Find where the given text appears and provide that cell's center as [x, y] coordinate. 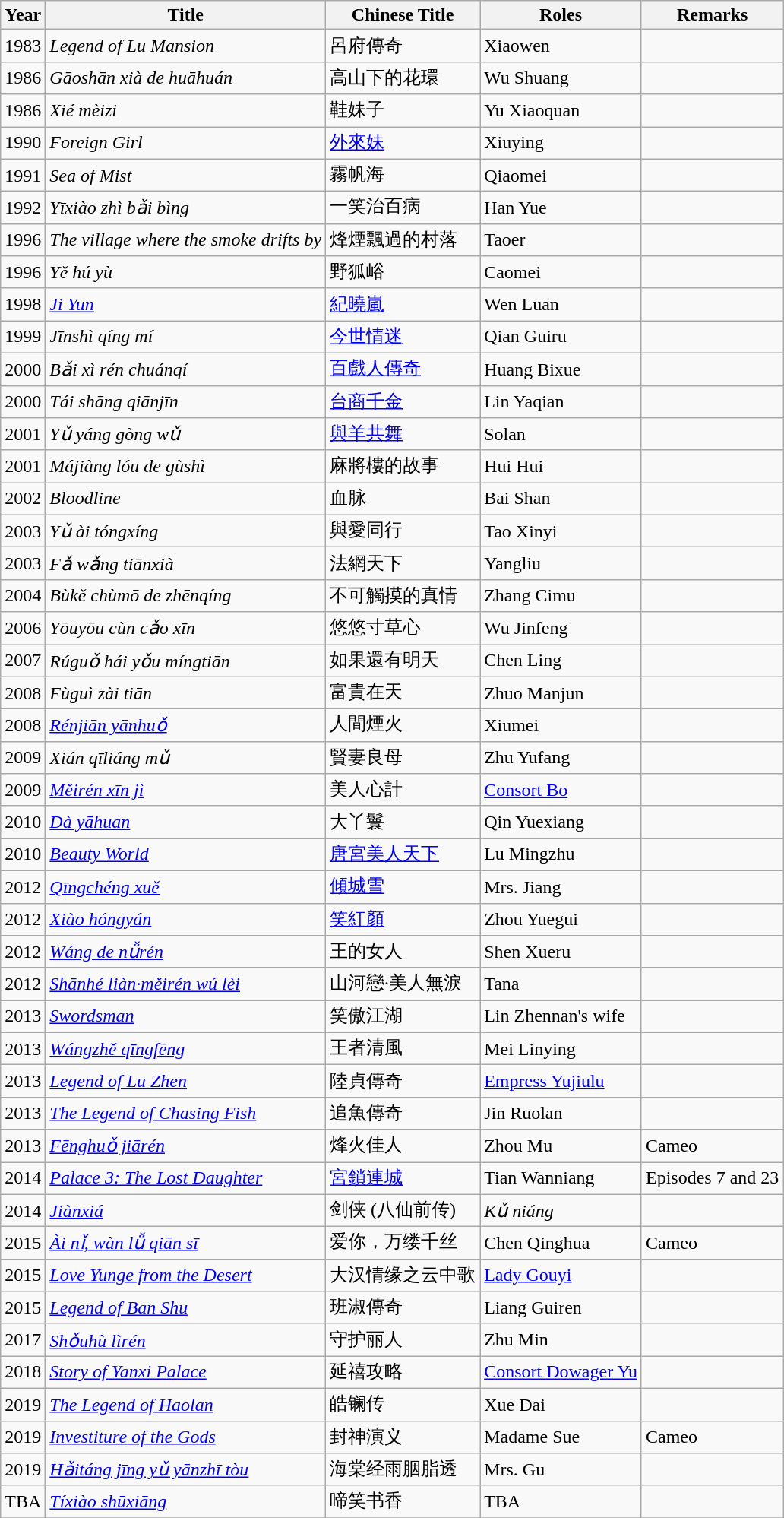
Xiuying [561, 143]
Kǔ niáng [561, 1210]
Hǎitáng jīng yǔ yānzhī tòu [185, 1470]
Chen Qinghua [561, 1244]
Love Yunge from the Desert [185, 1276]
Han Yue [561, 208]
Jiànxiá [185, 1210]
不可觸摸的真情 [403, 596]
賢妻良母 [403, 757]
皓镧传 [403, 1405]
The Legend of Haolan [185, 1405]
Legend of Lu Mansion [185, 46]
1991 [23, 175]
美人心計 [403, 791]
1990 [23, 143]
Roles [561, 15]
紀曉嵐 [403, 304]
Zhou Yuegui [561, 920]
Dà yāhuan [185, 822]
王的女人 [403, 952]
Yǔ ài tóngxíng [185, 531]
Tíxiào shūxiāng [185, 1502]
Xiào hóngyán [185, 920]
Investiture of the Gods [185, 1437]
Title [185, 15]
悠悠寸草心 [403, 628]
Qian Guiru [561, 338]
The Legend of Chasing Fish [185, 1113]
Taoer [561, 240]
Xiumei [561, 725]
Zhuo Manjun [561, 693]
Qīngchéng xuě [185, 886]
Swordsman [185, 1017]
Yangliu [561, 564]
2018 [23, 1373]
人間煙火 [403, 725]
The village where the smoke drifts by [185, 240]
野狐峪 [403, 272]
Liang Guiren [561, 1307]
Empress Yujiulu [561, 1081]
2007 [23, 661]
鞋妹子 [403, 111]
Qiaomei [561, 175]
Xié mèizi [185, 111]
Gāoshān xià de huāhuán [185, 78]
Jīnshì qíng mí [185, 338]
Tao Xinyi [561, 531]
Bloodline [185, 499]
烽火佳人 [403, 1146]
1983 [23, 46]
Madame Sue [561, 1437]
高山下的花環 [403, 78]
霧帆海 [403, 175]
追魚傳奇 [403, 1113]
台商千金 [403, 401]
Lin Yaqian [561, 401]
一笑治百病 [403, 208]
Yīxiào zhì bǎi bìng [185, 208]
Ji Yun [185, 304]
大丫鬟 [403, 822]
大汉情缘之云中歌 [403, 1276]
Episodes 7 and 23 [712, 1178]
Yōuyōu cùn cǎo xīn [185, 628]
Fēnghuǒ jiārén [185, 1146]
Májiàng lóu de gùshì [185, 467]
1999 [23, 338]
烽煙飄過的村落 [403, 240]
啼笑书香 [403, 1502]
Tian Wanniang [561, 1178]
Wen Luan [561, 304]
Yǔ yáng gòng wǔ [185, 435]
Shǒuhù lìrén [185, 1339]
Wáng de nǚrén [185, 952]
海棠经雨胭脂透 [403, 1470]
Legend of Ban Shu [185, 1307]
Tái shāng qiānjīn [185, 401]
Yě hú yù [185, 272]
外來妹 [403, 143]
Year [23, 15]
Consort Bo [561, 791]
Foreign Girl [185, 143]
呂府傳奇 [403, 46]
Palace 3: The Lost Daughter [185, 1178]
Hui Hui [561, 467]
Wu Shuang [561, 78]
Legend of Lu Zhen [185, 1081]
陸貞傳奇 [403, 1081]
Zhou Mu [561, 1146]
山河戀·美人無淚 [403, 984]
Bai Shan [561, 499]
笑紅顏 [403, 920]
Fǎ wǎng tiānxià [185, 564]
Yu Xiaoquan [561, 111]
Qin Yuexiang [561, 822]
法網天下 [403, 564]
Chen Ling [561, 661]
Zhu Min [561, 1339]
Ài nǐ, wàn lǚ qiān sī [185, 1244]
Beauty World [185, 854]
2017 [23, 1339]
延禧攻略 [403, 1373]
Shen Xueru [561, 952]
Story of Yanxi Palace [185, 1373]
與羊共舞 [403, 435]
2002 [23, 499]
Shānhé liàn·měirén wú lèi [185, 984]
Xián qīliáng mǔ [185, 757]
Huang Bixue [561, 369]
Wángzhě qīngfēng [185, 1049]
Xue Dai [561, 1405]
麻將樓的故事 [403, 467]
Měirén xīn jì [185, 791]
2006 [23, 628]
Solan [561, 435]
爱你，万缕千丝 [403, 1244]
Fùguì zài tiān [185, 693]
Xiaowen [561, 46]
Remarks [712, 15]
Mrs. Jiang [561, 886]
Lady Gouyi [561, 1276]
1998 [23, 304]
笑傲江湖 [403, 1017]
富貴在天 [403, 693]
Bùkě chùmō de zhēnqíng [185, 596]
班淑傳奇 [403, 1307]
封神演义 [403, 1437]
Zhang Cimu [561, 596]
Lin Zhennan's wife [561, 1017]
Consort Dowager Yu [561, 1373]
Caomei [561, 272]
唐宮美人天下 [403, 854]
Jin Ruolan [561, 1113]
宮鎖連城 [403, 1178]
Tana [561, 984]
Mei Linying [561, 1049]
2004 [23, 596]
Rénjiān yānhuǒ [185, 725]
百戲人傳奇 [403, 369]
1992 [23, 208]
Zhu Yufang [561, 757]
傾城雪 [403, 886]
守护丽人 [403, 1339]
Bǎi xì rén chuánqí [185, 369]
今世情迷 [403, 338]
Wu Jinfeng [561, 628]
如果還有明天 [403, 661]
與愛同行 [403, 531]
王者清風 [403, 1049]
Rúguǒ hái yǒu míngtiān [185, 661]
Mrs. Gu [561, 1470]
剑侠 (八仙前传) [403, 1210]
Lu Mingzhu [561, 854]
血脉 [403, 499]
Chinese Title [403, 15]
Sea of Mist [185, 175]
